Capture the cell that displays the provided text and extract its [x, y] central coordinate. 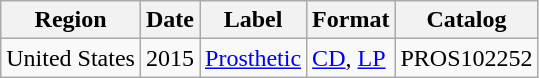
CD, LP [351, 58]
United States [71, 58]
Format [351, 20]
PROS102252 [466, 58]
Prosthetic [254, 58]
Catalog [466, 20]
Label [254, 20]
Date [170, 20]
2015 [170, 58]
Region [71, 20]
